Extract the [X, Y] coordinate from the center of the cell holding the provided text.  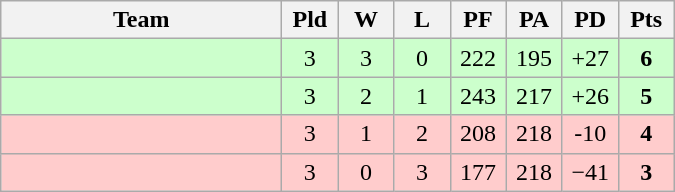
4 [646, 134]
Pld [310, 20]
+26 [590, 96]
PA [534, 20]
−41 [590, 172]
PD [590, 20]
6 [646, 58]
W [366, 20]
-10 [590, 134]
222 [478, 58]
243 [478, 96]
195 [534, 58]
5 [646, 96]
177 [478, 172]
PF [478, 20]
217 [534, 96]
L [422, 20]
+27 [590, 58]
Pts [646, 20]
208 [478, 134]
Team [142, 20]
